Return the (X, Y) coordinate for the center point of the cell that contains the specified text.  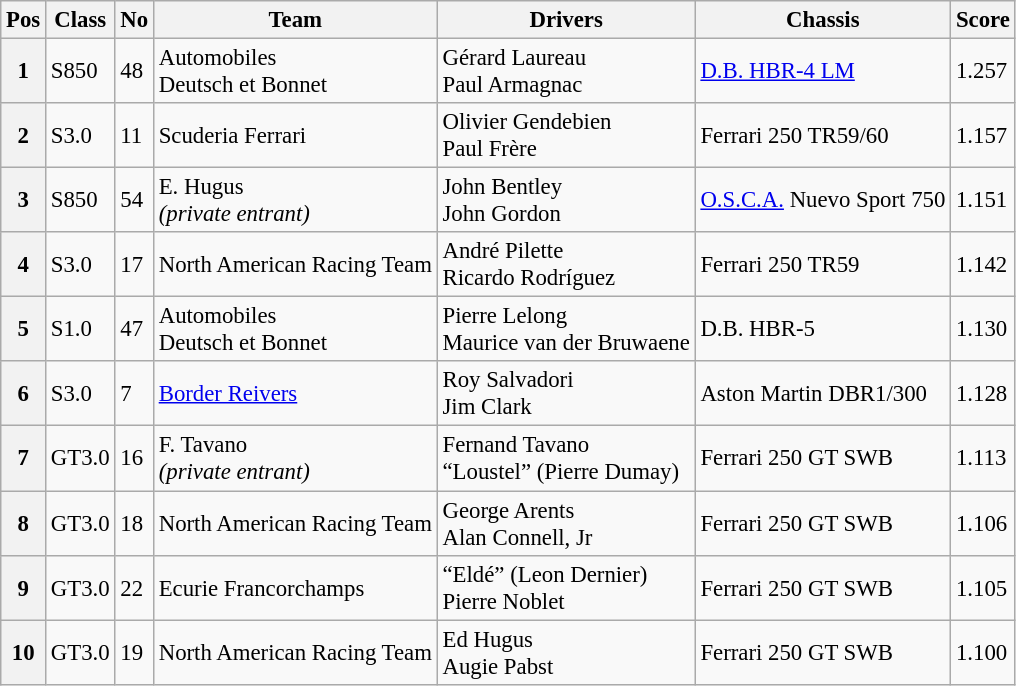
Scuderia Ferrari (295, 136)
1.113 (984, 458)
1.142 (984, 264)
22 (134, 588)
4 (24, 264)
André Pilette Ricardo Rodríguez (566, 264)
“Eldé” (Leon Dernier) Pierre Noblet (566, 588)
Roy Salvadori Jim Clark (566, 394)
11 (134, 136)
Ecurie Francorchamps (295, 588)
Fernand Tavano “Loustel” (Pierre Dumay) (566, 458)
Team (295, 20)
1.130 (984, 330)
5 (24, 330)
F. Tavano(private entrant) (295, 458)
Ferrari 250 TR59 (823, 264)
3 (24, 200)
17 (134, 264)
1 (24, 72)
Drivers (566, 20)
1.257 (984, 72)
Ferrari 250 TR59/60 (823, 136)
1.106 (984, 524)
1.157 (984, 136)
8 (24, 524)
Class (80, 20)
2 (24, 136)
O.S.C.A. Nuevo Sport 750 (823, 200)
1.128 (984, 394)
54 (134, 200)
16 (134, 458)
E. Hugus(private entrant) (295, 200)
9 (24, 588)
47 (134, 330)
Ed Hugus Augie Pabst (566, 652)
1.100 (984, 652)
Border Reivers (295, 394)
Score (984, 20)
S1.0 (80, 330)
D.B. HBR-4 LM (823, 72)
Pos (24, 20)
Chassis (823, 20)
18 (134, 524)
Gérard Laureau Paul Armagnac (566, 72)
19 (134, 652)
1.105 (984, 588)
John Bentley John Gordon (566, 200)
10 (24, 652)
1.151 (984, 200)
6 (24, 394)
No (134, 20)
Olivier Gendebien Paul Frère (566, 136)
George Arents Alan Connell, Jr (566, 524)
D.B. HBR-5 (823, 330)
Aston Martin DBR1/300 (823, 394)
48 (134, 72)
Pierre Lelong Maurice van der Bruwaene (566, 330)
